Determine the (x, y) coordinate at the center of the cell enclosing the given text.  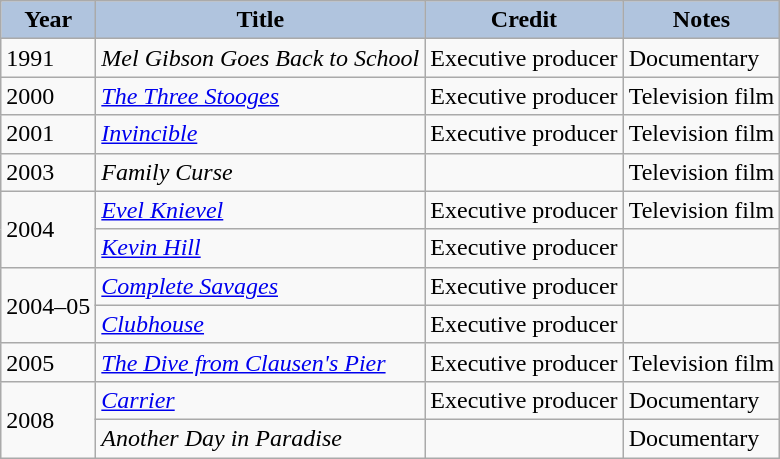
Title (260, 20)
2004–05 (48, 305)
Credit (524, 20)
Complete Savages (260, 286)
2004 (48, 229)
Evel Knievel (260, 210)
The Three Stooges (260, 96)
Kevin Hill (260, 248)
1991 (48, 58)
Notes (702, 20)
Year (48, 20)
Invincible (260, 134)
Another Day in Paradise (260, 438)
2001 (48, 134)
2003 (48, 172)
Family Curse (260, 172)
2000 (48, 96)
2005 (48, 362)
Carrier (260, 400)
The Dive from Clausen's Pier (260, 362)
Mel Gibson Goes Back to School (260, 58)
Clubhouse (260, 324)
2008 (48, 419)
